Identify which cell holds the provided text, then report its (x, y) central coordinate. 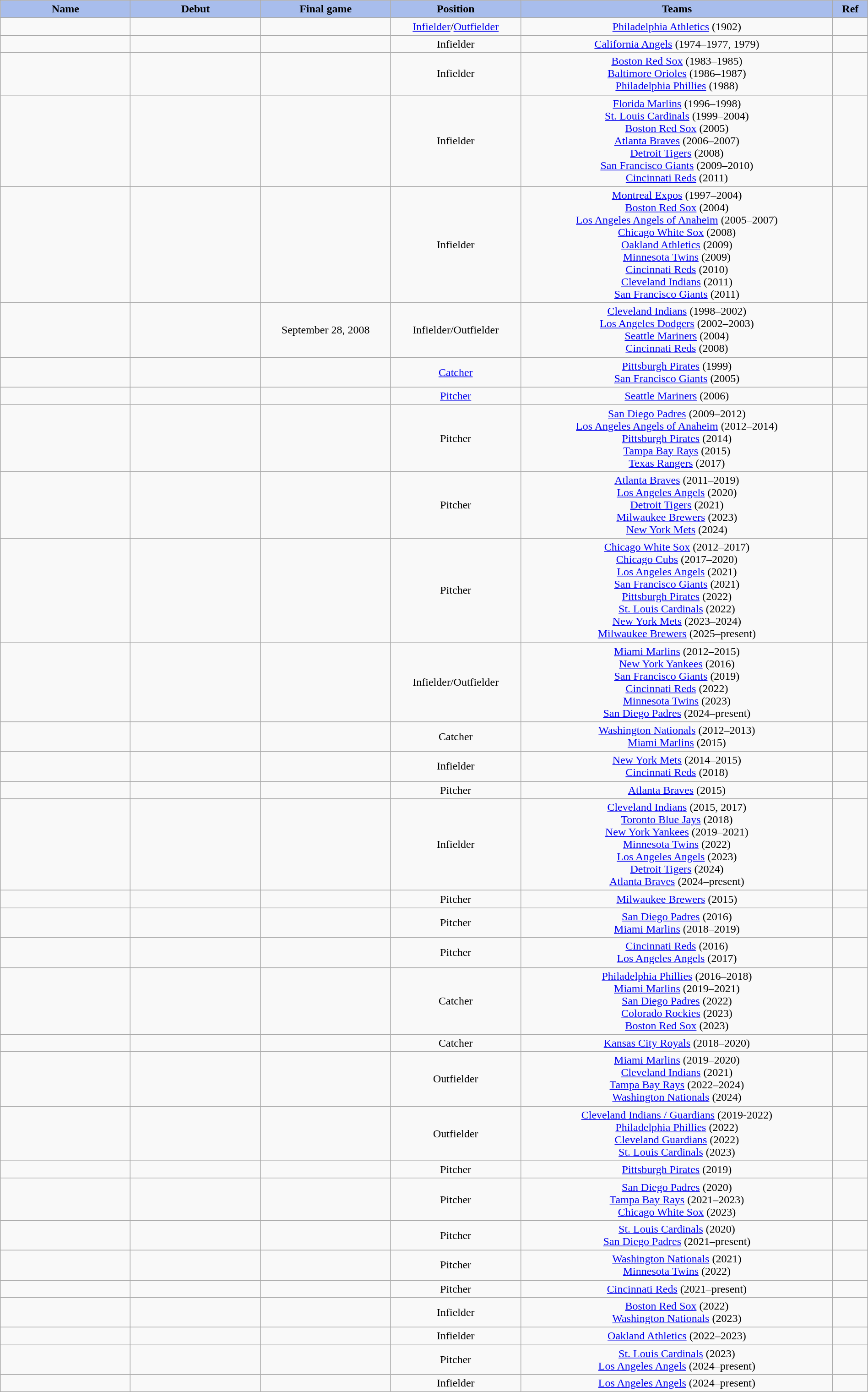
California Angels (1974–1977, 1979) (677, 44)
Atlanta Braves (2011–2019)Los Angeles Angels (2020)Detroit Tigers (2021)Milwaukee Brewers (2023)New York Mets (2024) (677, 505)
Cleveland Indians (1998–2002)Los Angeles Dodgers (2002–2003)Seattle Mariners (2004)Cincinnati Reds (2008) (677, 330)
Boston Red Sox (2022)Washington Nationals (2023) (677, 1313)
Seattle Mariners (2006) (677, 396)
Position (456, 9)
Ref (850, 9)
San Diego Padres (2020)Tampa Bay Rays (2021–2023)Chicago White Sox (2023) (677, 1199)
September 28, 2008 (325, 330)
St. Louis Cardinals (2023)Los Angeles Angels (2024–present) (677, 1359)
Oakland Athletics (2022–2023) (677, 1336)
Name (65, 9)
Washington Nationals (2021)Minnesota Twins (2022) (677, 1265)
New York Mets (2014–2015)Cincinnati Reds (2018) (677, 767)
Final game (325, 9)
San Diego Padres (2009–2012)Los Angeles Angels of Anaheim (2012–2014)Pittsburgh Pirates (2014)Tampa Bay Rays (2015)Texas Rangers (2017) (677, 438)
Milwaukee Brewers (2015) (677, 899)
Boston Red Sox (1983–1985)Baltimore Orioles (1986–1987)Philadelphia Phillies (1988) (677, 74)
Kansas City Royals (2018–2020) (677, 1043)
Atlanta Braves (2015) (677, 790)
San Diego Padres (2016)Miami Marlins (2018–2019) (677, 923)
Philadelphia Phillies (2016–2018)Miami Marlins (2019–2021)San Diego Padres (2022) Colorado Rockies (2023)Boston Red Sox (2023) (677, 1001)
Pittsburgh Pirates (2019) (677, 1169)
Teams (677, 9)
St. Louis Cardinals (2020)San Diego Padres (2021–present) (677, 1235)
Miami Marlins (2019–2020)Cleveland Indians (2021)Tampa Bay Rays (2022–2024)Washington Nationals (2024) (677, 1079)
Washington Nationals (2012–2013)Miami Marlins (2015) (677, 737)
Philadelphia Athletics (1902) (677, 27)
Cincinnati Reds (2016)Los Angeles Angels (2017) (677, 953)
Cleveland Indians / Guardians (2019-2022)Philadelphia Phillies (2022)Cleveland Guardians (2022)St. Louis Cardinals (2023) (677, 1133)
Cincinnati Reds (2021–present) (677, 1288)
Debut (195, 9)
Pittsburgh Pirates (1999)San Francisco Giants (2005) (677, 372)
Los Angeles Angels (2024–present) (677, 1383)
